Pinpoint the cell where the given text exists, returning its [x, y] midpoint coordinate. 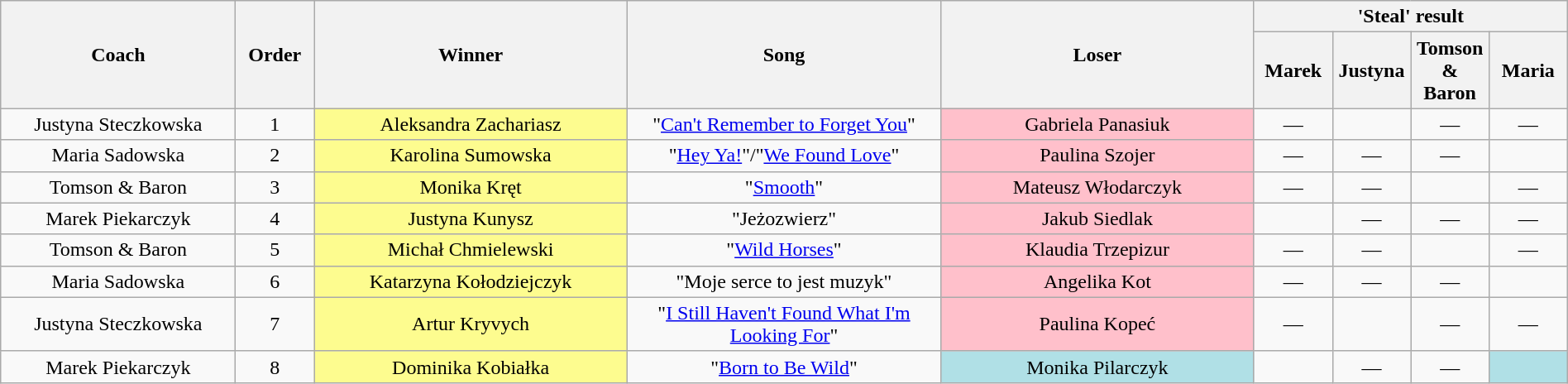
Gabriela Panasiuk [1097, 124]
"Wild Horses" [784, 250]
Marek [1293, 70]
2 [275, 156]
Klaudia Trzepizur [1097, 250]
Paulina Kopeć [1097, 324]
"Moje serce to jest muzyk" [784, 281]
5 [275, 250]
Katarzyna Kołodziejczyk [471, 281]
"Can't Remember to Forget You" [784, 124]
8 [275, 367]
4 [275, 218]
Coach [118, 55]
"Smooth" [784, 187]
Dominika Kobiałka [471, 367]
Loser [1097, 55]
Angelika Kot [1097, 281]
6 [275, 281]
Mateusz Włodarczyk [1097, 187]
Karolina Sumowska [471, 156]
Monika Kręt [471, 187]
Justyna [1371, 70]
'Steal' result [1411, 17]
Michał Chmielewski [471, 250]
"I Still Haven't Found What I'm Looking For" [784, 324]
Jakub Siedlak [1097, 218]
Maria [1528, 70]
"Born to Be Wild" [784, 367]
Artur Kryvych [471, 324]
Monika Pilarczyk [1097, 367]
Song [784, 55]
"Hey Ya!"/"We Found Love" [784, 156]
Order [275, 55]
"Jeżozwierz" [784, 218]
1 [275, 124]
Winner [471, 55]
Paulina Szojer [1097, 156]
7 [275, 324]
Aleksandra Zachariasz [471, 124]
3 [275, 187]
Justyna Kunysz [471, 218]
